Determine the [x, y] coordinate at the center of the cell enclosing the given text.  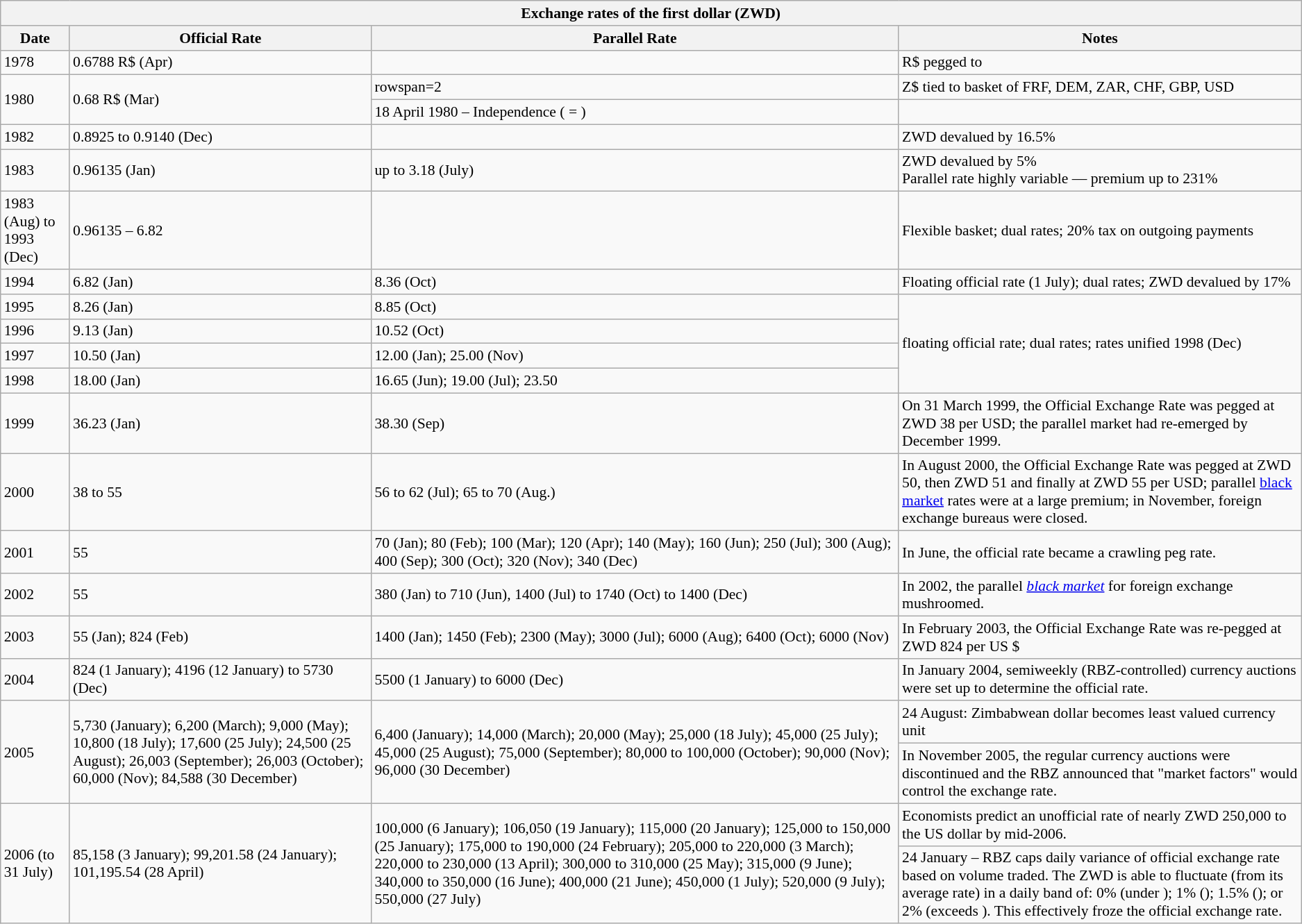
Exchange rates of the first dollar (ZWD) [651, 13]
9.13 (Jan) [220, 331]
floating official rate; dual rates; rates unified 1998 (Dec) [1100, 344]
12.00 (Jan); 25.00 (Nov) [635, 356]
Economists predict an unofficial rate of nearly ZWD 250,000 to the US dollar by mid-2006. [1100, 825]
ZWD devalued by 16.5% [1100, 137]
On 31 March 1999, the Official Exchange Rate was pegged at ZWD 38 per USD; the parallel market had re-emerged by December 1999. [1100, 423]
up to 3.18 (July) [635, 171]
38.30 (Sep) [635, 423]
Floating official rate (1 July); dual rates; ZWD devalued by 17% [1100, 282]
Notes [1100, 38]
Parallel Rate [635, 38]
5500 (1 January) to 6000 (Dec) [635, 679]
6.82 (Jan) [220, 282]
ZWD devalued by 5%Parallel rate highly variable — premium up to 231% [1100, 171]
Flexible basket; dual rates; 20% tax on outgoing payments [1100, 230]
2005 [35, 753]
2006 (to 31 July) [35, 864]
In February 2003, the Official Exchange Rate was re-pegged at ZWD 824 per US $ [1100, 637]
1996 [35, 331]
0.68 R$ (Mar) [220, 100]
10.52 (Oct) [635, 331]
18 April 1980 – Independence ( = ) [635, 112]
In June, the official rate became a crawling peg rate. [1100, 553]
R$ pegged to [1100, 62]
Date [35, 38]
24 August: Zimbabwean dollar becomes least valued currency unit [1100, 722]
85,158 (3 January); 99,201.58 (24 January); 101,195.54 (28 April) [220, 864]
0.96135 (Jan) [220, 171]
1980 [35, 100]
36.23 (Jan) [220, 423]
70 (Jan); 80 (Feb); 100 (Mar); 120 (Apr); 140 (May); 160 (Jun); 250 (Jul); 300 (Aug); 400 (Sep); 300 (Oct); 320 (Nov); 340 (Dec) [635, 553]
1983 (Aug) to 1993 (Dec) [35, 230]
16.65 (Jun); 19.00 (Jul); 23.50 [635, 381]
0.96135 – 6.82 [220, 230]
rowspan=2 [635, 87]
18.00 (Jan) [220, 381]
1997 [35, 356]
In 2002, the parallel black market for foreign exchange mushroomed. [1100, 594]
1995 [35, 307]
1982 [35, 137]
38 to 55 [220, 492]
In November 2005, the regular currency auctions were discontinued and the RBZ announced that "market factors" would control the exchange rate. [1100, 773]
824 (1 January); 4196 (12 January) to 5730 (Dec) [220, 679]
1998 [35, 381]
8.85 (Oct) [635, 307]
380 (Jan) to 710 (Jun), 1400 (Jul) to 1740 (Oct) to 1400 (Dec) [635, 594]
0.6788 R$ (Apr) [220, 62]
8.36 (Oct) [635, 282]
1983 [35, 171]
1994 [35, 282]
1999 [35, 423]
8.26 (Jan) [220, 307]
In January 2004, semiweekly (RBZ-controlled) currency auctions were set up to determine the official rate. [1100, 679]
Z$ tied to basket of FRF, DEM, ZAR, CHF, GBP, USD [1100, 87]
2000 [35, 492]
2001 [35, 553]
0.8925 to 0.9140 (Dec) [220, 137]
2002 [35, 594]
10.50 (Jan) [220, 356]
1400 (Jan); 1450 (Feb); 2300 (May); 3000 (Jul); 6000 (Aug); 6400 (Oct); 6000 (Nov) [635, 637]
Official Rate [220, 38]
55 (Jan); 824 (Feb) [220, 637]
2004 [35, 679]
1978 [35, 62]
2003 [35, 637]
56 to 62 (Jul); 65 to 70 (Aug.) [635, 492]
